From the cell containing the given text, extract its center point as [x, y] coordinate. 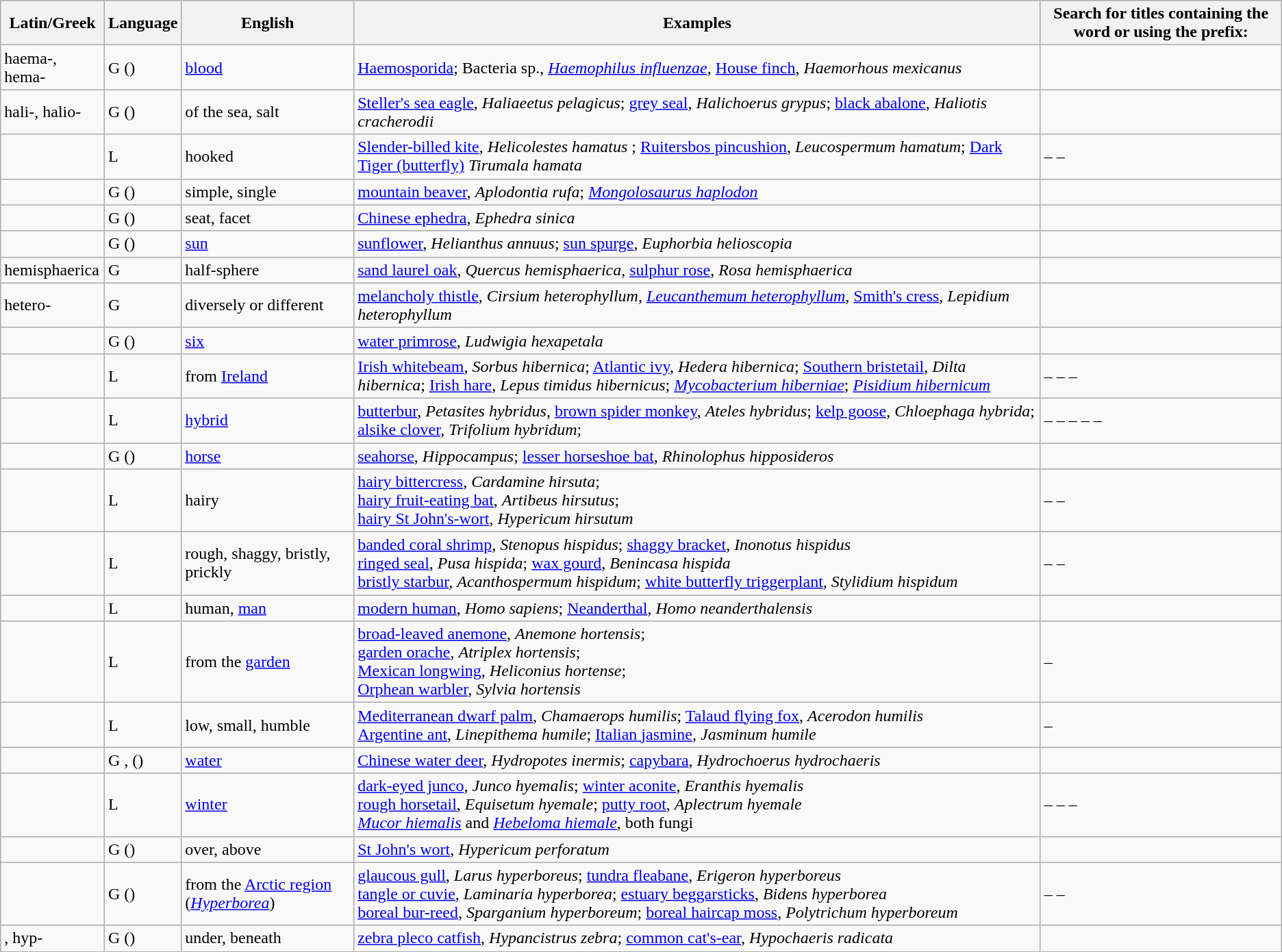
Search for titles containing the word or using the prefix: [1161, 23]
melancholy thistle, Cirsium heterophyllum, Leucanthemum heterophyllum, Smith's cress, Lepidium heterophyllum [697, 305]
sunflower, Helianthus annuus; sun spurge, Euphorbia helioscopia [697, 244]
hairy bittercress, Cardamine hirsuta; hairy fruit-eating bat, Artibeus hirsutus; hairy St John's-wort, Hypericum hirsutum [697, 501]
modern human, Homo sapiens; Neanderthal, Homo neanderthalensis [697, 608]
from Ireland [268, 375]
six [268, 340]
hybrid [268, 421]
Steller's sea eagle, Haliaeetus pelagicus; grey seal, Halichoerus grypus; black abalone, Haliotis cracherodii [697, 112]
diversely or different [268, 305]
Chinese ephedra, Ephedra sinica [697, 218]
over, above [268, 849]
sand laurel oak, Quercus hemisphaerica, sulphur rose, Rosa hemisphaerica [697, 270]
St John's wort, Hypericum perforatum [697, 849]
sun [268, 244]
winter [268, 805]
water [268, 760]
low, small, humble [268, 725]
zebra pleco catfish, Hypancistrus zebra; common cat's-ear, Hypochaeris radicata [697, 938]
hemisphaerica [53, 270]
seahorse, Hippocampus; lesser horseshoe bat, Rhinolophus hipposideros [697, 455]
G , () [142, 760]
Slender-billed kite, Helicolestes hamatus ; Ruitersbos pincushion, Leucospermum hamatum; Dark Tiger (butterfly) Tirumala hamata [697, 156]
from the Arctic region (Hyperborea) [268, 894]
, hyp- [53, 938]
English [268, 23]
Chinese water deer, Hydropotes inermis; capybara, Hydrochoerus hydrochaeris [697, 760]
Language [142, 23]
simple, single [268, 192]
hetero- [53, 305]
human, man [268, 608]
mountain beaver, Aplodontia rufa; Mongolosaurus haplodon [697, 192]
Mediterranean dwarf palm, Chamaerops humilis; Talaud flying fox, Acerodon humilisArgentine ant, Linepithema humile; Italian jasmine, Jasminum humile [697, 725]
seat, facet [268, 218]
broad-leaved anemone, Anemone hortensis; garden orache, Atriplex hortensis; Mexican longwing, Heliconius hortense; Orphean warbler, Sylvia hortensis [697, 662]
horse [268, 455]
hooked [268, 156]
Latin/Greek [53, 23]
hairy [268, 501]
hali-, halio- [53, 112]
Haemosporida; Bacteria sp., Haemophilus influenzae, House finch, Haemorhous mexicanus [697, 67]
half-sphere [268, 270]
butterbur, Petasites hybridus, brown spider monkey, Ateles hybridus; kelp goose, Chloephaga hybrida; alsike clover, Trifolium hybridum; [697, 421]
from the garden [268, 662]
under, beneath [268, 938]
– – – – – [1161, 421]
of the sea, salt [268, 112]
rough, shaggy, bristly, prickly [268, 564]
Examples [697, 23]
water primrose, Ludwigia hexapetala [697, 340]
haema-, hema- [53, 67]
blood [268, 67]
